Identify which cell holds the provided text, then report its [x, y] central coordinate. 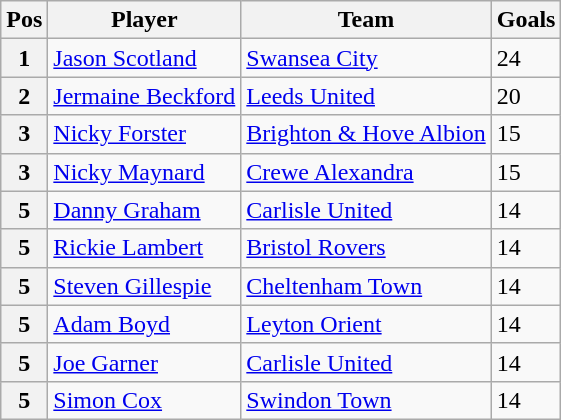
Swindon Town [366, 400]
Joe Garner [144, 362]
Cheltenham Town [366, 286]
Bristol Rovers [366, 248]
Player [144, 20]
Goals [526, 20]
20 [526, 96]
1 [24, 58]
Danny Graham [144, 210]
Steven Gillespie [144, 286]
Leeds United [366, 96]
Nicky Maynard [144, 172]
Rickie Lambert [144, 248]
Jermaine Beckford [144, 96]
Pos [24, 20]
Brighton & Hove Albion [366, 134]
Adam Boyd [144, 324]
Team [366, 20]
Crewe Alexandra [366, 172]
Nicky Forster [144, 134]
24 [526, 58]
Simon Cox [144, 400]
Swansea City [366, 58]
Jason Scotland [144, 58]
2 [24, 96]
Leyton Orient [366, 324]
